Find where the given text appears and provide that cell's center as (x, y) coordinate. 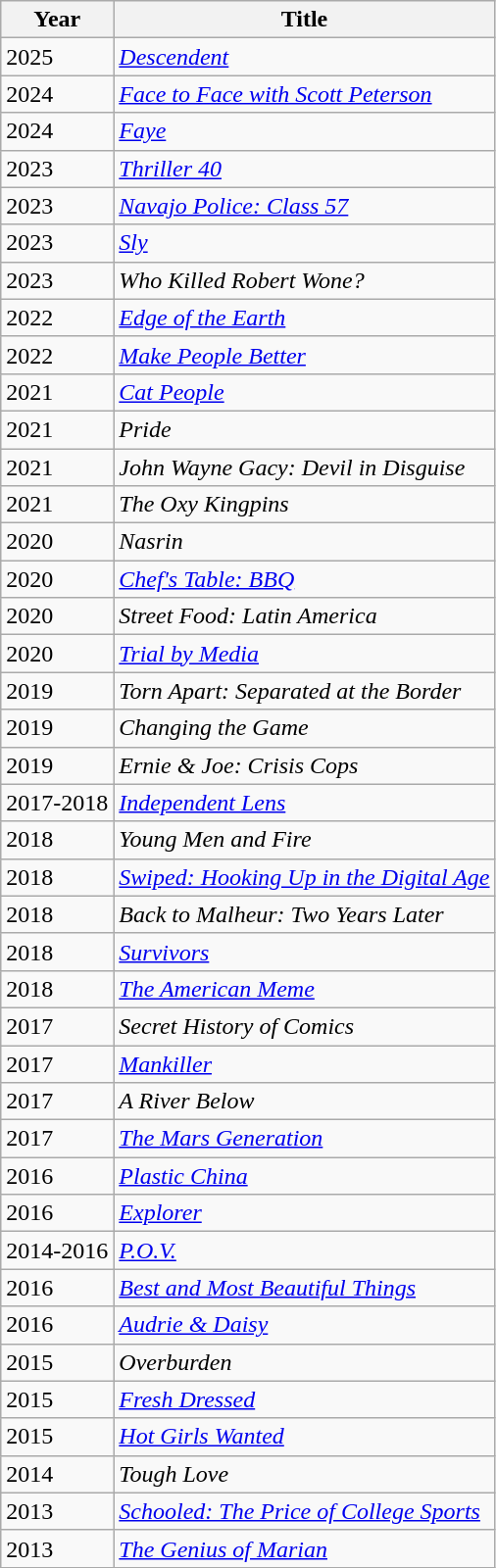
Mankiller (304, 1063)
Face to Face with Scott Peterson (304, 94)
A River Below (304, 1102)
2025 (57, 57)
Sly (304, 243)
The Mars Generation (304, 1139)
Ernie & Joe: Crisis Cops (304, 765)
2014 (57, 1474)
Explorer (304, 1213)
Changing the Game (304, 728)
Chef's Table: BBQ (304, 579)
Title (304, 20)
John Wayne Gacy: Devil in Disguise (304, 467)
Plastic China (304, 1176)
Who Killed Robert Wone? (304, 280)
Overburden (304, 1362)
Trial by Media (304, 654)
2014-2016 (57, 1250)
Torn Apart: Separated at the Border (304, 691)
Audrie & Daisy (304, 1325)
Swiped: Hooking Up in the Digital Age (304, 877)
Make People Better (304, 355)
The American Meme (304, 989)
Street Food: Latin America (304, 616)
Independent Lens (304, 803)
Nasrin (304, 542)
Secret History of Comics (304, 1026)
Schooled: The Price of College Sports (304, 1511)
P.O.V. (304, 1250)
2017-2018 (57, 803)
Faye (304, 131)
The Genius of Marian (304, 1548)
Year (57, 20)
Hot Girls Wanted (304, 1437)
Survivors (304, 952)
Best and Most Beautiful Things (304, 1288)
Young Men and Fire (304, 840)
The Oxy Kingpins (304, 505)
Back to Malheur: Two Years Later (304, 914)
Thriller 40 (304, 169)
Fresh Dressed (304, 1399)
Tough Love (304, 1474)
Pride (304, 429)
Cat People (304, 392)
Navajo Police: Class 57 (304, 206)
Descendent (304, 57)
Edge of the Earth (304, 318)
